Capture the cell that displays the provided text and extract its (x, y) central coordinate. 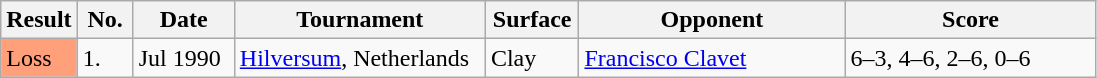
6–3, 4–6, 2–6, 0–6 (970, 58)
Tournament (360, 20)
Score (970, 20)
1. (105, 58)
Surface (532, 20)
No. (105, 20)
Date (184, 20)
Opponent (712, 20)
Result (39, 20)
Loss (39, 58)
Francisco Clavet (712, 58)
Clay (532, 58)
Hilversum, Netherlands (360, 58)
Jul 1990 (184, 58)
